Find where the given text appears and provide that cell's center as (X, Y) coordinate. 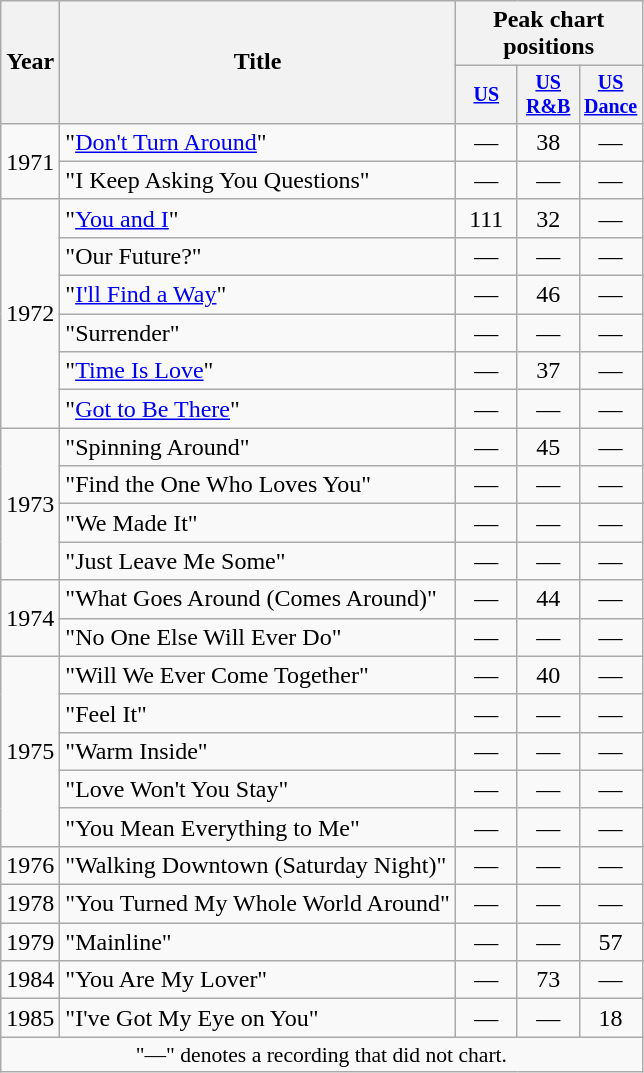
37 (548, 371)
1979 (30, 942)
"We Made It" (258, 523)
73 (548, 980)
1971 (30, 161)
1976 (30, 865)
40 (548, 675)
"You Turned My Whole World Around" (258, 904)
"Time Is Love" (258, 371)
"I Keep Asking You Questions" (258, 180)
1975 (30, 751)
18 (610, 1018)
"Will We Ever Come Together" (258, 675)
Year (30, 62)
"Find the One Who Loves You" (258, 485)
"Warm Inside" (258, 751)
111 (486, 218)
"I'll Find a Way" (258, 295)
"Walking Downtown (Saturday Night)" (258, 865)
US Dance (610, 94)
46 (548, 295)
1972 (30, 313)
38 (548, 142)
Peak chart positions (548, 34)
1974 (30, 618)
"—" denotes a recording that did not chart. (322, 1055)
"Mainline" (258, 942)
"I've Got My Eye on You" (258, 1018)
"Feel It" (258, 713)
"Just Leave Me Some" (258, 561)
44 (548, 599)
1985 (30, 1018)
"Spinning Around" (258, 447)
"No One Else Will Ever Do" (258, 637)
"Our Future?" (258, 256)
"Surrender" (258, 333)
"Love Won't You Stay" (258, 789)
"Don't Turn Around" (258, 142)
1984 (30, 980)
32 (548, 218)
"You Mean Everything to Me" (258, 827)
"What Goes Around (Comes Around)" (258, 599)
Title (258, 62)
US (486, 94)
45 (548, 447)
US R&B (548, 94)
1973 (30, 504)
57 (610, 942)
"You and I" (258, 218)
1978 (30, 904)
"Got to Be There" (258, 409)
"You Are My Lover" (258, 980)
